Detect which cell encompasses the target text, then output its (x, y) center coordinate. 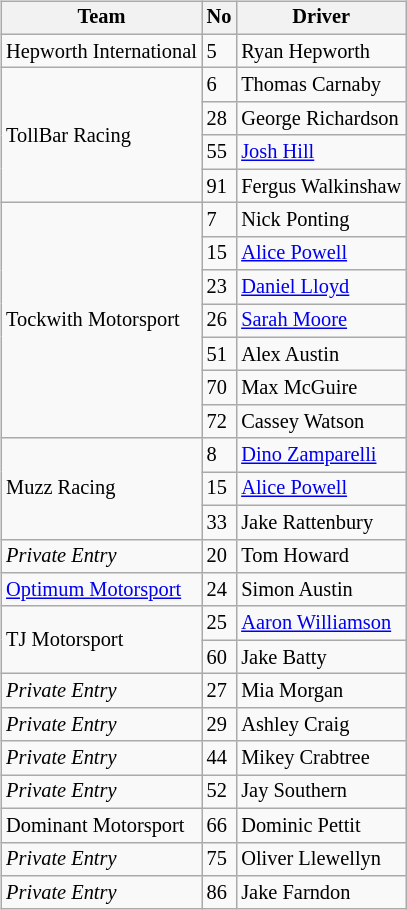
Jake Rattenbury (321, 522)
86 (220, 893)
Tockwith Motorsport (101, 321)
Optimum Motorsport (101, 590)
Fergus Walkinshaw (321, 186)
Thomas Carnaby (321, 85)
5 (220, 51)
TollBar Racing (101, 136)
Alex Austin (321, 354)
23 (220, 287)
Simon Austin (321, 590)
Cassey Watson (321, 422)
6 (220, 85)
51 (220, 354)
Team (101, 18)
Jay Southern (321, 792)
Nick Ponting (321, 220)
44 (220, 758)
91 (220, 186)
Ryan Hepworth (321, 51)
28 (220, 119)
8 (220, 455)
George Richardson (321, 119)
75 (220, 859)
Max McGuire (321, 388)
7 (220, 220)
No (220, 18)
Tom Howard (321, 556)
Hepworth International (101, 51)
Dominic Pettit (321, 825)
24 (220, 590)
TJ Motorsport (101, 640)
70 (220, 388)
29 (220, 724)
Jake Batty (321, 657)
Mia Morgan (321, 691)
27 (220, 691)
60 (220, 657)
20 (220, 556)
Muzz Racing (101, 488)
Ashley Craig (321, 724)
Daniel Lloyd (321, 287)
52 (220, 792)
Dino Zamparelli (321, 455)
Mikey Crabtree (321, 758)
Oliver Llewellyn (321, 859)
Josh Hill (321, 152)
66 (220, 825)
Dominant Motorsport (101, 825)
Driver (321, 18)
Sarah Moore (321, 321)
Aaron Williamson (321, 623)
25 (220, 623)
26 (220, 321)
33 (220, 522)
72 (220, 422)
55 (220, 152)
Jake Farndon (321, 893)
